Extract the [X, Y] coordinate from the center of the cell holding the provided text.  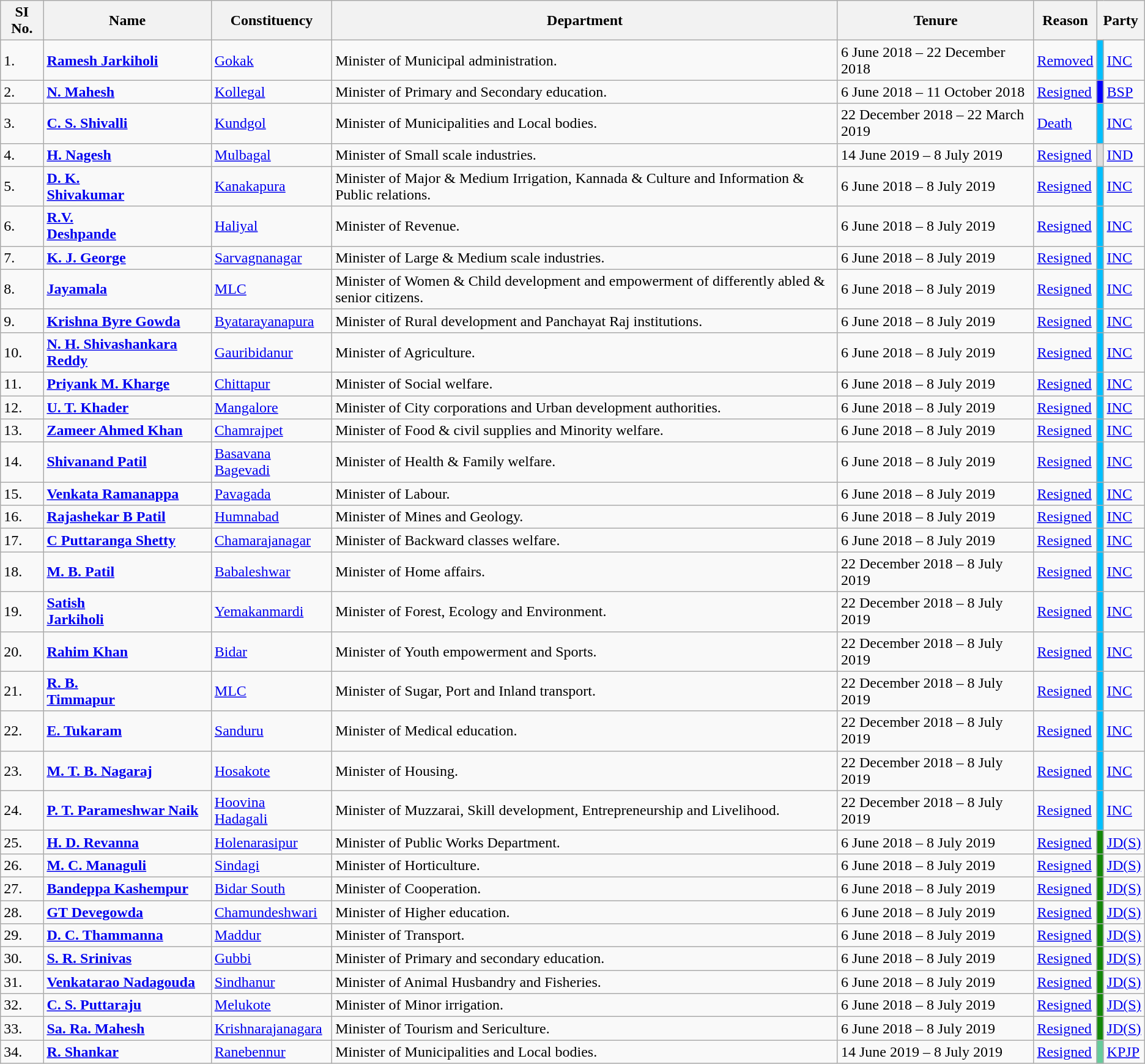
HoovinaHadagali [272, 810]
D. K.Shivakumar [127, 186]
Zameer Ahmed Khan [127, 431]
33. [22, 1029]
Minister of Backward classes welfare. [585, 540]
Minister of Forest, Ecology and Environment. [585, 612]
Sarvagnanagar [272, 258]
10. [22, 352]
Kundgol [272, 124]
Priyank M. Kharge [127, 384]
Minister of Large & Medium scale industries. [585, 258]
S. R. Srinivas [127, 959]
Minister of Food & civil supplies and Minority welfare. [585, 431]
IND [1124, 155]
Name [127, 21]
Ramesh Jarkiholi [127, 60]
C. S. Puttaraju [127, 1005]
Kollegal [272, 92]
15. [22, 494]
30. [22, 959]
Chamarajanagar [272, 540]
Reason [1065, 21]
Minister of Housing. [585, 771]
N. Mahesh [127, 92]
6. [22, 226]
Minister of Women & Child development and empowerment of differently abled & senior citizens. [585, 289]
29. [22, 936]
R.V.Deshpande [127, 226]
Krishna Byre Gowda [127, 321]
Minister of Health & Family welfare. [585, 463]
Death [1065, 124]
Gokak [272, 60]
Tenure [936, 21]
Minister of Revenue. [585, 226]
R. B.Timmapur [127, 691]
Mulbagal [272, 155]
8. [22, 289]
Minister of Mines and Geology. [585, 517]
Constituency [272, 21]
Venkatarao Nadagouda [127, 982]
Minister of Social welfare. [585, 384]
D. C. Thammanna [127, 936]
M. T. B. Nagaraj [127, 771]
Minister of Rural development and Panchayat Raj institutions. [585, 321]
Gubbi [272, 959]
Haliyal [272, 226]
14. [22, 463]
SI No. [22, 21]
P. T. Parameshwar Naik [127, 810]
Sanduru [272, 731]
1. [22, 60]
N. H. Shivashankara Reddy [127, 352]
21. [22, 691]
2. [22, 92]
22. [22, 731]
Yemakanmardi [272, 612]
Byatarayanapura [272, 321]
32. [22, 1005]
Minister of Horticulture. [585, 865]
SatishJarkiholi [127, 612]
13. [22, 431]
Minister of Transport. [585, 936]
7. [22, 258]
H. Nagesh [127, 155]
Minister of Home affairs. [585, 571]
Minister of Small scale industries. [585, 155]
Chamundeshwari [272, 912]
17. [22, 540]
Sa. Ra. Mahesh [127, 1029]
Minister of Agriculture. [585, 352]
Holenarasipur [272, 842]
Babaleshwar [272, 571]
Hosakote [272, 771]
R. Shankar [127, 1052]
12. [22, 407]
27. [22, 888]
Rahim Khan [127, 651]
BSP [1124, 92]
Minister of Cooperation. [585, 888]
19. [22, 612]
C Puttaranga Shetty [127, 540]
22 December 2018 – 22 March 2019 [936, 124]
Bandeppa Kashempur [127, 888]
Minister of Primary and Secondary education. [585, 92]
Minister of Sugar, Port and Inland transport. [585, 691]
20. [22, 651]
31. [22, 982]
Krishnarajanagara [272, 1029]
Sindagi [272, 865]
Shivanand Patil [127, 463]
Basavana Bagevadi [272, 463]
Minister of Youth empowerment and Sports. [585, 651]
Minister of Labour. [585, 494]
25. [22, 842]
6 June 2018 – 11 October 2018 [936, 92]
Minister of Animal Husbandry and Fisheries. [585, 982]
Bidar [272, 651]
18. [22, 571]
23. [22, 771]
Minister of Muzzarai, Skill development, Entrepreneurship and Livelihood. [585, 810]
M. B. Patil [127, 571]
28. [22, 912]
Minister of Tourism and Sericulture. [585, 1029]
M. C. Managuli [127, 865]
H. D. Revanna [127, 842]
5. [22, 186]
26. [22, 865]
Mangalore [272, 407]
Ranebennur [272, 1052]
Party [1121, 21]
Minister of Public Works Department. [585, 842]
9. [22, 321]
Minister of City corporations and Urban development authorities. [585, 407]
24. [22, 810]
Minister of Primary and secondary education. [585, 959]
Minister of Minor irrigation. [585, 1005]
Gauribidanur [272, 352]
6 June 2018 – 22 December 2018 [936, 60]
16. [22, 517]
Chittapur [272, 384]
Minister of Higher education. [585, 912]
K. J. George [127, 258]
Sindhanur [272, 982]
4. [22, 155]
Bidar South [272, 888]
Maddur [272, 936]
11. [22, 384]
Minister of Municipal administration. [585, 60]
Jayamala [127, 289]
Chamrajpet [272, 431]
KPJP [1124, 1052]
Melukote [272, 1005]
Pavagada [272, 494]
Minister of Medical education. [585, 731]
U. T. Khader [127, 407]
34. [22, 1052]
Department [585, 21]
E. Tukaram [127, 731]
GT Devegowda [127, 912]
Rajashekar B Patil [127, 517]
Venkata Ramanappa [127, 494]
Minister of Major & Medium Irrigation, Kannada & Culture and Information & Public relations. [585, 186]
Removed [1065, 60]
C. S. Shivalli [127, 124]
Kanakapura [272, 186]
3. [22, 124]
Humnabad [272, 517]
